Pinpoint the cell where the given text exists, returning its (X, Y) midpoint coordinate. 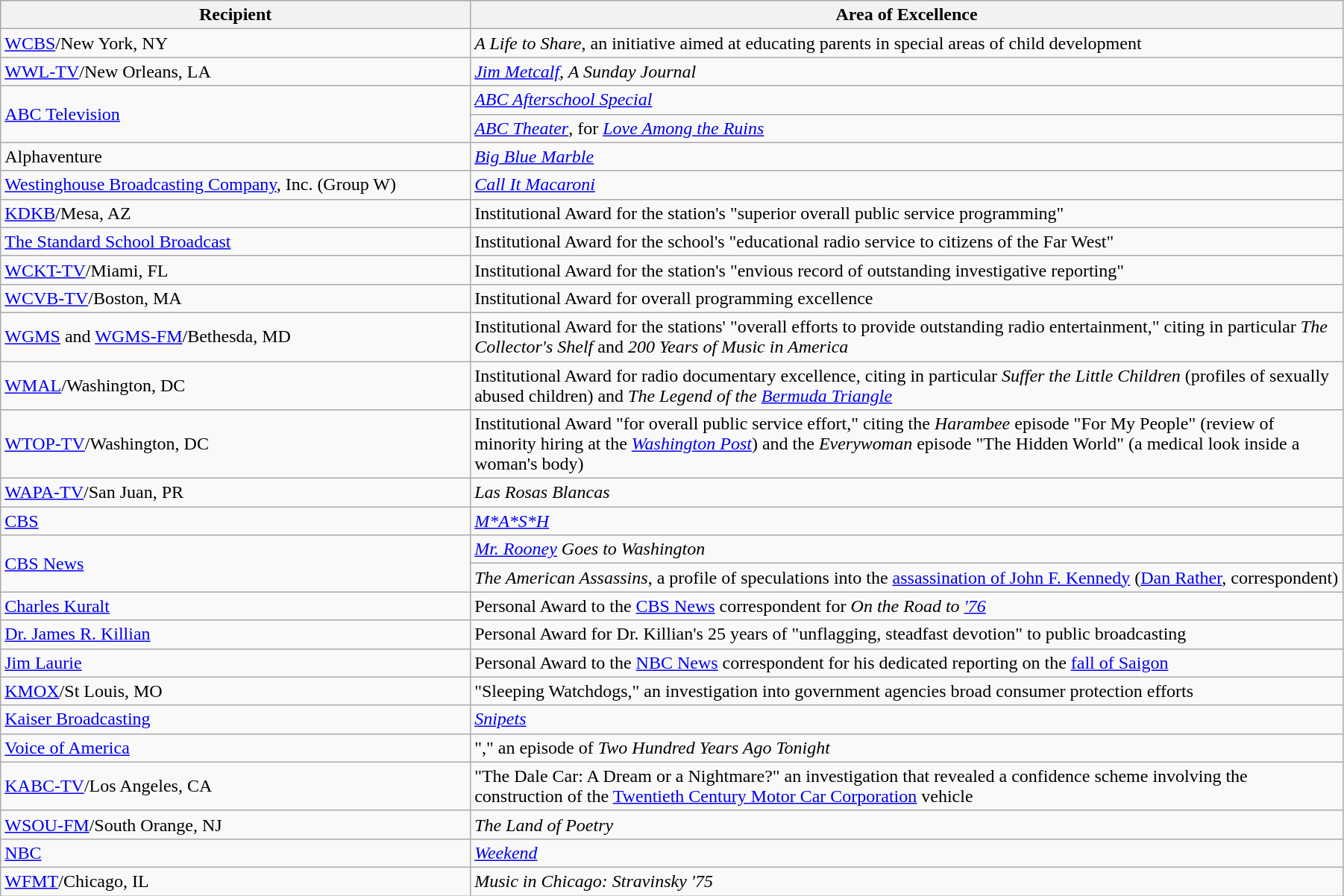
Alphaventure (236, 157)
WTOP-TV/Washington, DC (236, 444)
KABC-TV/Los Angeles, CA (236, 786)
Recipient (236, 15)
Jim Metcalf, A Sunday Journal (907, 72)
Personal Award to the NBC News correspondent for his dedicated reporting on the fall of Saigon (907, 663)
KMOX/St Louis, MO (236, 691)
The Standard School Broadcast (236, 242)
Voice of America (236, 748)
WWL-TV/New Orleans, LA (236, 72)
Big Blue Marble (907, 157)
The Land of Poetry (907, 824)
The American Assassins, a profile of speculations into the assassination of John F. Kennedy (Dan Rather, correspondent) (907, 578)
CBS (236, 521)
Dr. James R. Killian (236, 634)
WFMT/Chicago, IL (236, 881)
Call It Macaroni (907, 185)
Institutional Award for the school's "educational radio service to citizens of the Far West" (907, 242)
Institutional Award for overall programming excellence (907, 298)
Area of Excellence (907, 15)
WGMS and WGMS-FM/Bethesda, MD (236, 337)
Personal Award to the CBS News correspondent for On the Road to '76 (907, 606)
Mr. Rooney Goes to Washington (907, 549)
Snipets (907, 719)
CBS News (236, 564)
Westinghouse Broadcasting Company, Inc. (Group W) (236, 185)
Jim Laurie (236, 663)
Weekend (907, 853)
NBC (236, 853)
Institutional Award for the station's "envious record of outstanding investigative reporting" (907, 270)
Personal Award for Dr. Killian's 25 years of "unflagging, steadfast devotion" to public broadcasting (907, 634)
ABC Television (236, 114)
WCVB-TV/Boston, MA (236, 298)
WAPA-TV/San Juan, PR (236, 493)
A Life to Share, an initiative aimed at educating parents in special areas of child development (907, 43)
Charles Kuralt (236, 606)
Music in Chicago: Stravinsky '75 (907, 881)
ABC Theater, for Love Among the Ruins (907, 128)
WCBS/New York, NY (236, 43)
"Sleeping Watchdogs," an investigation into government agencies broad consumer protection efforts (907, 691)
WMAL/Washington, DC (236, 385)
"," an episode of Two Hundred Years Ago Tonight (907, 748)
Kaiser Broadcasting (236, 719)
WCKT-TV/Miami, FL (236, 270)
KDKB/Mesa, AZ (236, 213)
Institutional Award for the station's "superior overall public service programming" (907, 213)
M*A*S*H (907, 521)
WSOU-FM/South Orange, NJ (236, 824)
Las Rosas Blancas (907, 493)
ABC Afterschool Special (907, 100)
